Return (x, y) of the center of cell containing provided text 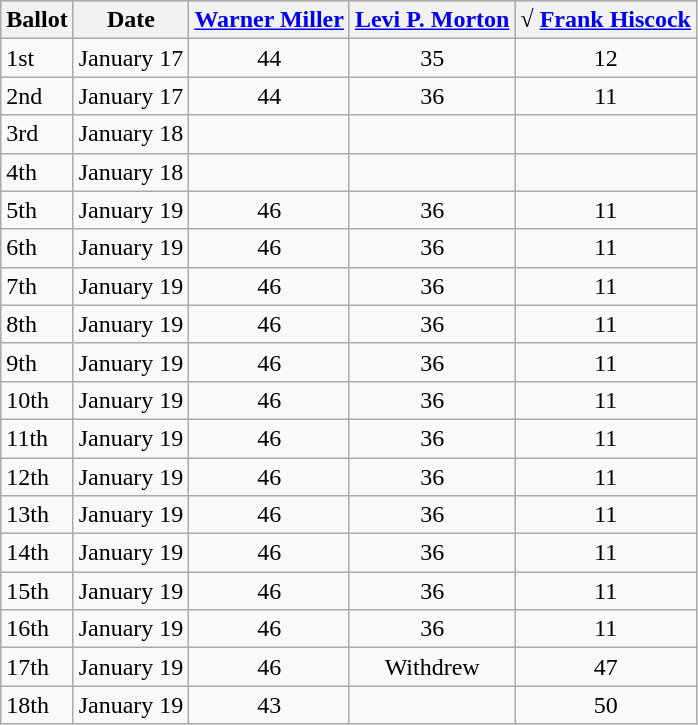
14th (37, 553)
43 (270, 705)
Levi P. Morton (432, 20)
Withdrew (432, 667)
3rd (37, 134)
35 (432, 58)
16th (37, 629)
1st (37, 58)
8th (37, 324)
12 (606, 58)
12th (37, 477)
10th (37, 400)
47 (606, 667)
4th (37, 172)
Warner Miller (270, 20)
11th (37, 438)
2nd (37, 96)
13th (37, 515)
7th (37, 286)
17th (37, 667)
50 (606, 705)
18th (37, 705)
15th (37, 591)
6th (37, 248)
Ballot (37, 20)
Date (131, 20)
9th (37, 362)
√ Frank Hiscock (606, 20)
5th (37, 210)
